Determine the (x, y) coordinate at the center of the cell enclosing the given text.  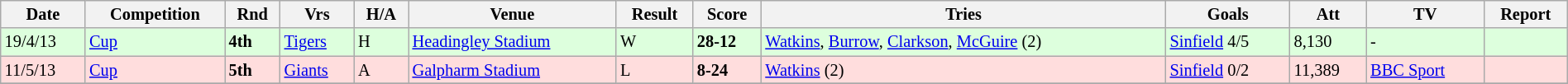
8,130 (1328, 42)
Watkins (2) (963, 70)
Sinfield 0/2 (1228, 70)
Tigers (318, 42)
Giants (318, 70)
Venue (513, 14)
Competition (155, 14)
19/4/13 (43, 42)
Vrs (318, 14)
W (655, 42)
H (380, 42)
H/A (380, 14)
Date (43, 14)
- (1425, 42)
Report (1525, 14)
28-12 (728, 42)
Sinfield 4/5 (1228, 42)
A (380, 70)
Galpharm Stadium (513, 70)
5th (253, 70)
Watkins, Burrow, Clarkson, McGuire (2) (963, 42)
Tries (963, 14)
Headingley Stadium (513, 42)
11/5/13 (43, 70)
Rnd (253, 14)
8-24 (728, 70)
Goals (1228, 14)
4th (253, 42)
TV (1425, 14)
Att (1328, 14)
L (655, 70)
Score (728, 14)
BBC Sport (1425, 70)
11,389 (1328, 70)
Result (655, 14)
